Find where the given text appears and provide that cell's center as [X, Y] coordinate. 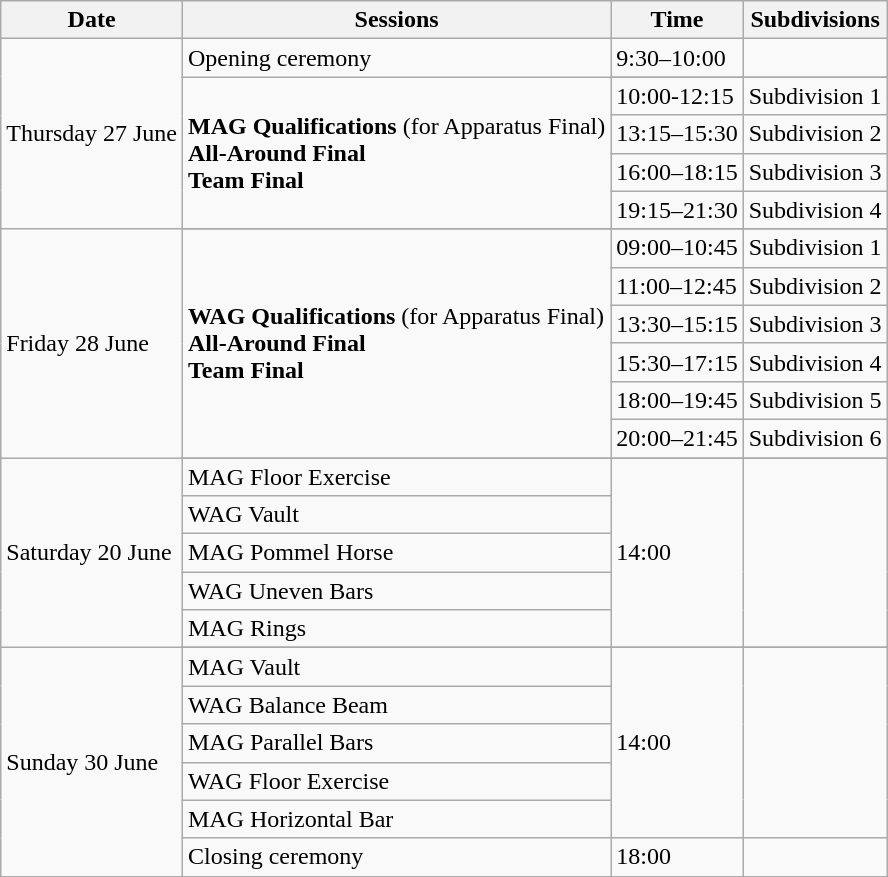
MAG Pommel Horse [396, 553]
19:15–21:30 [677, 210]
WAG Floor Exercise [396, 781]
16:00–18:15 [677, 172]
MAG Floor Exercise [396, 477]
13:15–15:30 [677, 134]
Sunday 30 June [92, 762]
Subdivisions [815, 20]
MAG Qualifications (for Apparatus Final)All-Around FinalTeam Final [396, 153]
Closing ceremony [396, 857]
Friday 28 June [92, 343]
Opening ceremony [396, 58]
WAG Balance Beam [396, 705]
MAG Vault [396, 667]
WAG Qualifications (for Apparatus Final)All-Around FinalTeam Final [396, 343]
11:00–12:45 [677, 286]
Sessions [396, 20]
18:00–19:45 [677, 400]
WAG Uneven Bars [396, 591]
Date [92, 20]
20:00–21:45 [677, 438]
9:30–10:00 [677, 58]
09:00–10:45 [677, 248]
Thursday 27 June [92, 134]
MAG Rings [396, 629]
10:00-12:15 [677, 96]
MAG Parallel Bars [396, 743]
13:30–15:15 [677, 324]
WAG Vault [396, 515]
18:00 [677, 857]
Subdivision 6 [815, 438]
MAG Horizontal Bar [396, 819]
Subdivision 5 [815, 400]
Saturday 20 June [92, 553]
15:30–17:15 [677, 362]
Time [677, 20]
